Output the (x, y) coordinate of the center of the cell containing the given text.  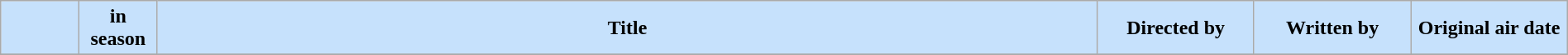
in season (117, 28)
Directed by (1176, 28)
Original air date (1489, 28)
Written by (1331, 28)
Title (627, 28)
